Determine the [x, y] coordinate at the center of the cell enclosing the given text.  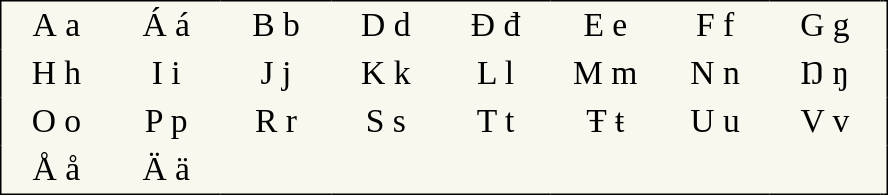
E e [605, 26]
Đ đ [496, 26]
N n [715, 74]
F f [715, 26]
R r [276, 122]
K k [386, 74]
M m [605, 74]
H h [56, 74]
Ä ä [166, 170]
Ŋ ŋ [825, 74]
S s [386, 122]
L l [496, 74]
P p [166, 122]
U u [715, 122]
B b [276, 26]
Ŧ ŧ [605, 122]
G g [825, 26]
I i [166, 74]
T t [496, 122]
Á á [166, 26]
А а [56, 26]
J j [276, 74]
D d [386, 26]
Å å [56, 170]
V v [825, 122]
O o [56, 122]
